From the cell containing the given text, extract its center point as (x, y) coordinate. 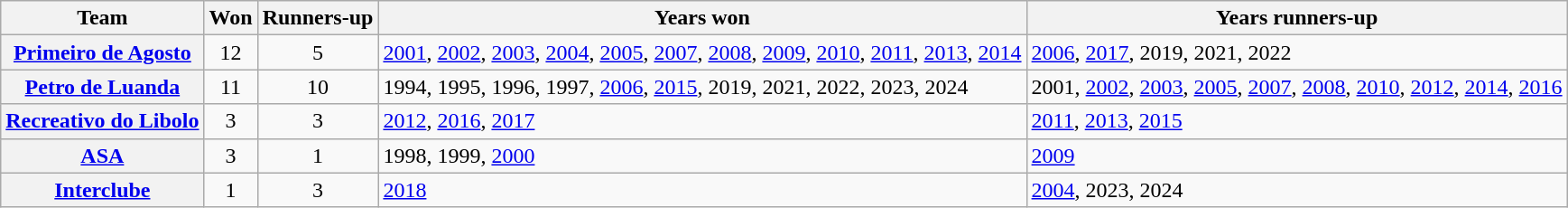
2001, 2002, 2003, 2005, 2007, 2008, 2010, 2012, 2014, 2016 (1296, 87)
10 (318, 87)
2009 (1296, 156)
1994, 1995, 1996, 1997, 2006, 2015, 2019, 2021, 2022, 2023, 2024 (702, 87)
Years runners-up (1296, 18)
2018 (702, 190)
2011, 2013, 2015 (1296, 121)
Recreativo do Libolo (103, 121)
Team (103, 18)
Interclube (103, 190)
5 (318, 52)
2006, 2017, 2019, 2021, 2022 (1296, 52)
2004, 2023, 2024 (1296, 190)
Primeiro de Agosto (103, 52)
1998, 1999, 2000 (702, 156)
Petro de Luanda (103, 87)
Won (231, 18)
Years won (702, 18)
12 (231, 52)
Runners-up (318, 18)
2012, 2016, 2017 (702, 121)
11 (231, 87)
ASA (103, 156)
2001, 2002, 2003, 2004, 2005, 2007, 2008, 2009, 2010, 2011, 2013, 2014 (702, 52)
